Return [x, y] of the center of cell containing provided text 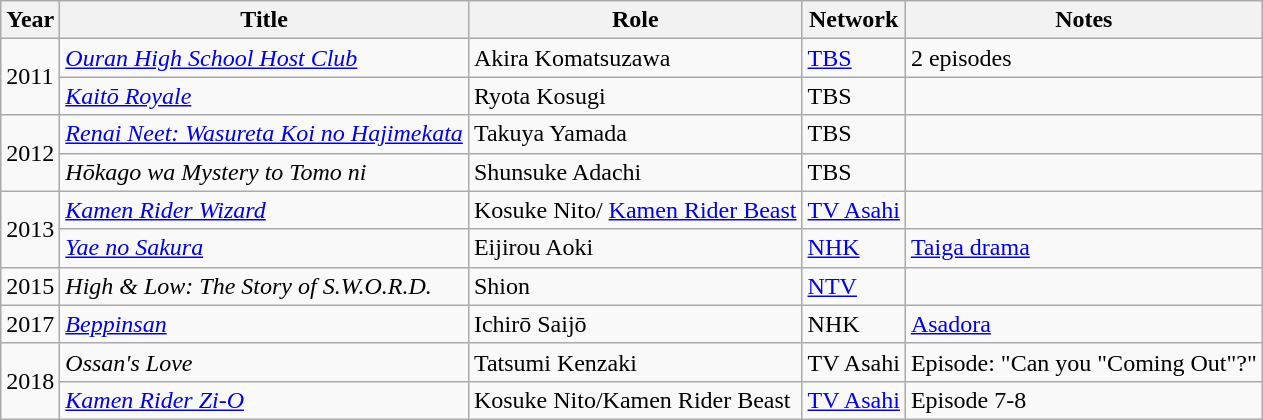
Takuya Yamada [635, 134]
Yae no Sakura [264, 248]
Kamen Rider Wizard [264, 210]
Episode: "Can you "Coming Out"?" [1084, 362]
Beppinsan [264, 324]
Ouran High School Host Club [264, 58]
2012 [30, 153]
2013 [30, 229]
Role [635, 20]
Ichirō Saijō [635, 324]
Episode 7-8 [1084, 400]
Notes [1084, 20]
Kamen Rider Zi-O [264, 400]
NTV [854, 286]
Renai Neet: Wasureta Koi no Hajimekata [264, 134]
Asadora [1084, 324]
2017 [30, 324]
2018 [30, 381]
Akira Komatsuzawa [635, 58]
2011 [30, 77]
Tatsumi Kenzaki [635, 362]
Network [854, 20]
Taiga drama [1084, 248]
Title [264, 20]
Ryota Kosugi [635, 96]
Hōkago wa Mystery to Tomo ni [264, 172]
Eijirou Aoki [635, 248]
Year [30, 20]
High & Low: The Story of S.W.O.R.D. [264, 286]
2 episodes [1084, 58]
Ossan's Love [264, 362]
2015 [30, 286]
Shunsuke Adachi [635, 172]
Kaitō Royale [264, 96]
Kosuke Nito/ Kamen Rider Beast [635, 210]
Kosuke Nito/Kamen Rider Beast [635, 400]
Shion [635, 286]
